For the text-containing cell, return its midpoint in (X, Y) coordinate format. 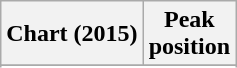
Chart (2015) (72, 34)
Peakposition (189, 34)
